Locate the cell with the specified text and output its (X, Y) center coordinate. 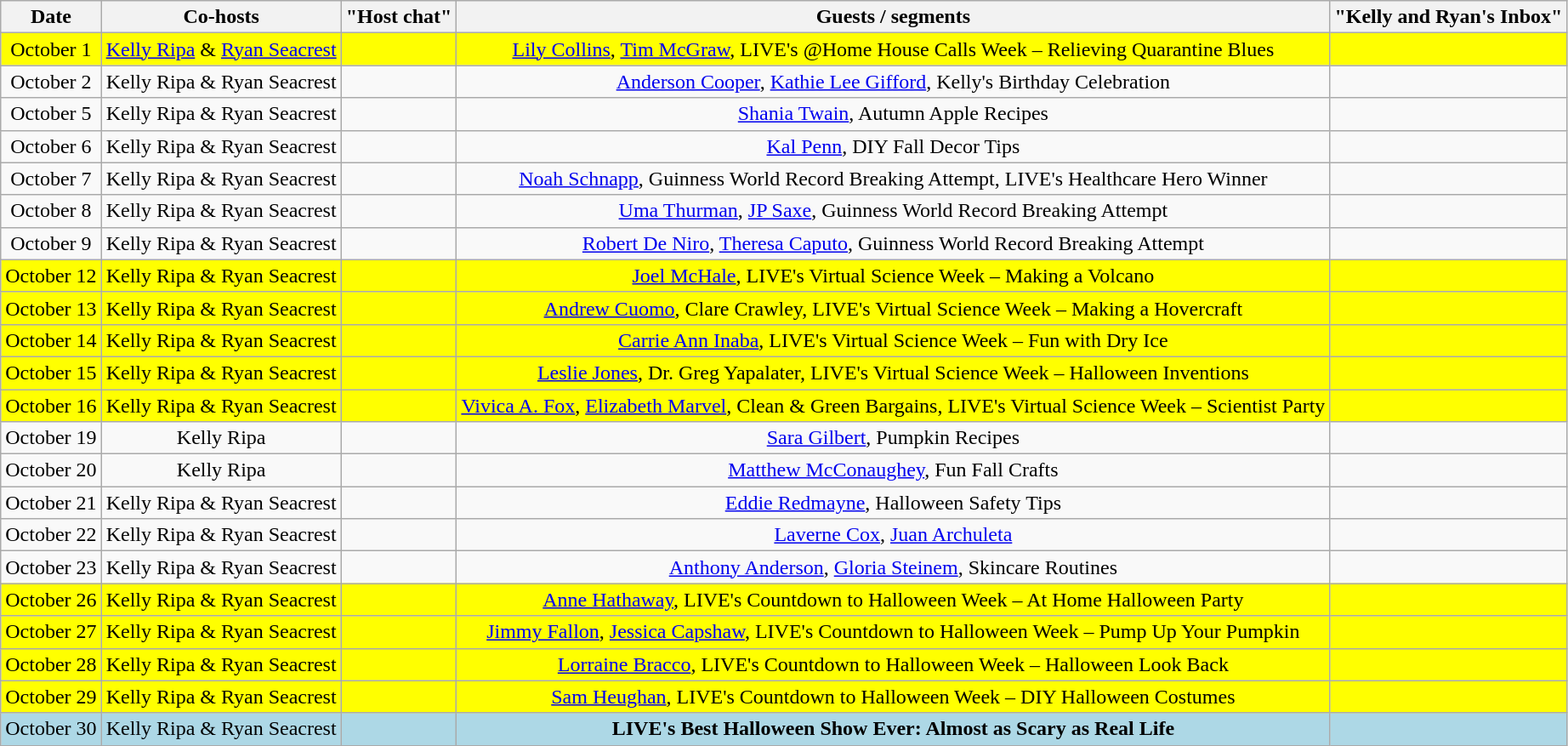
Guests / segments (893, 17)
Sara Gilbert, Pumpkin Recipes (893, 438)
October 23 (51, 567)
Joel McHale, LIVE's Virtual Science Week – Making a Volcano (893, 276)
October 8 (51, 211)
October 20 (51, 470)
October 12 (51, 276)
October 28 (51, 664)
October 21 (51, 503)
Lorraine Bracco, LIVE's Countdown to Halloween Week – Halloween Look Back (893, 664)
October 19 (51, 438)
October 29 (51, 697)
Eddie Redmayne, Halloween Safety Tips (893, 503)
October 5 (51, 114)
Robert De Niro, Theresa Caputo, Guinness World Record Breaking Attempt (893, 243)
October 9 (51, 243)
October 15 (51, 373)
Anderson Cooper, Kathie Lee Gifford, Kelly's Birthday Celebration (893, 82)
October 1 (51, 49)
Andrew Cuomo, Clare Crawley, LIVE's Virtual Science Week – Making a Hovercraft (893, 308)
October 7 (51, 179)
Matthew McConaughey, Fun Fall Crafts (893, 470)
LIVE's Best Halloween Show Ever: Almost as Scary as Real Life (893, 729)
Uma Thurman, JP Saxe, Guinness World Record Breaking Attempt (893, 211)
October 16 (51, 406)
Kal Penn, DIY Fall Decor Tips (893, 146)
Jimmy Fallon, Jessica Capshaw, LIVE's Countdown to Halloween Week – Pump Up Your Pumpkin (893, 632)
October 13 (51, 308)
Noah Schnapp, Guinness World Record Breaking Attempt, LIVE's Healthcare Hero Winner (893, 179)
Anthony Anderson, Gloria Steinem, Skincare Routines (893, 567)
Leslie Jones, Dr. Greg Yapalater, LIVE's Virtual Science Week – Halloween Inventions (893, 373)
Co-hosts (221, 17)
Laverne Cox, Juan Archuleta (893, 535)
October 22 (51, 535)
October 2 (51, 82)
October 30 (51, 729)
Date (51, 17)
"Host chat" (399, 17)
"Kelly and Ryan's Inbox" (1449, 17)
October 6 (51, 146)
Anne Hathaway, LIVE's Countdown to Halloween Week – At Home Halloween Party (893, 600)
Carrie Ann Inaba, LIVE's Virtual Science Week – Fun with Dry Ice (893, 340)
October 14 (51, 340)
Vivica A. Fox, Elizabeth Marvel, Clean & Green Bargains, LIVE's Virtual Science Week – Scientist Party (893, 406)
Shania Twain, Autumn Apple Recipes (893, 114)
Sam Heughan, LIVE's Countdown to Halloween Week – DIY Halloween Costumes (893, 697)
Lily Collins, Tim McGraw, LIVE's @Home House Calls Week – Relieving Quarantine Blues (893, 49)
October 27 (51, 632)
October 26 (51, 600)
